For the text-containing cell, return its midpoint in (x, y) coordinate format. 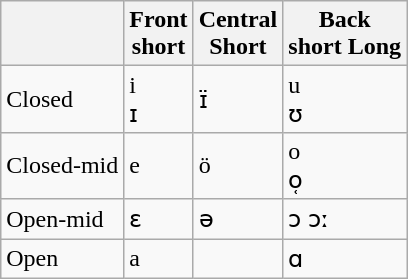
Frontshort (158, 34)
Open (62, 258)
Open-mid (62, 219)
ɪ̈ (238, 100)
Closed (62, 100)
e (158, 166)
CentralShort (238, 34)
iɪ (158, 100)
Backshort Long (345, 34)
ö (238, 166)
ɑ (345, 258)
uʊ (345, 100)
ə (238, 219)
oo̜ (345, 166)
Closed-mid (62, 166)
ɛ (158, 219)
ɔ ɔː (345, 219)
a (158, 258)
